Provide the (X, Y) coordinate of the cell's center where the given text is located.  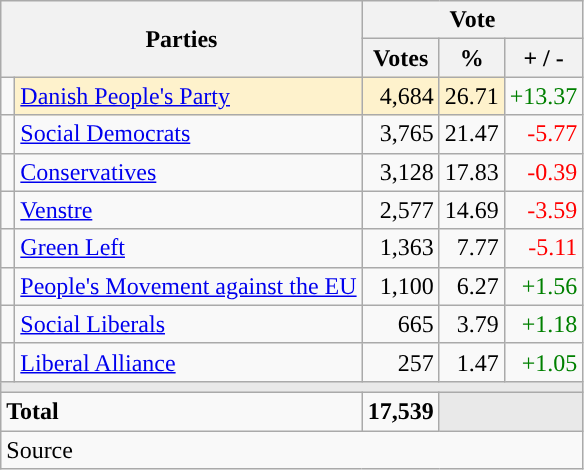
1.47 (472, 362)
Venstre (188, 210)
7.77 (472, 248)
3,128 (400, 172)
1,363 (400, 248)
Total (182, 411)
257 (400, 362)
-5.77 (544, 134)
21.47 (472, 134)
2,577 (400, 210)
665 (400, 324)
14.69 (472, 210)
3.79 (472, 324)
4,684 (400, 96)
Danish People's Party (188, 96)
+1.05 (544, 362)
+1.56 (544, 286)
Social Liberals (188, 324)
17.83 (472, 172)
-5.11 (544, 248)
People's Movement against the EU (188, 286)
-3.59 (544, 210)
3,765 (400, 134)
17,539 (400, 411)
Source (292, 449)
Liberal Alliance (188, 362)
+1.18 (544, 324)
Social Democrats (188, 134)
1,100 (400, 286)
Green Left (188, 248)
+13.37 (544, 96)
Votes (400, 58)
6.27 (472, 286)
+ / - (544, 58)
-0.39 (544, 172)
Parties (182, 39)
Vote (472, 20)
26.71 (472, 96)
% (472, 58)
Conservatives (188, 172)
